Extract the (x, y) coordinate from the center of the cell holding the provided text.  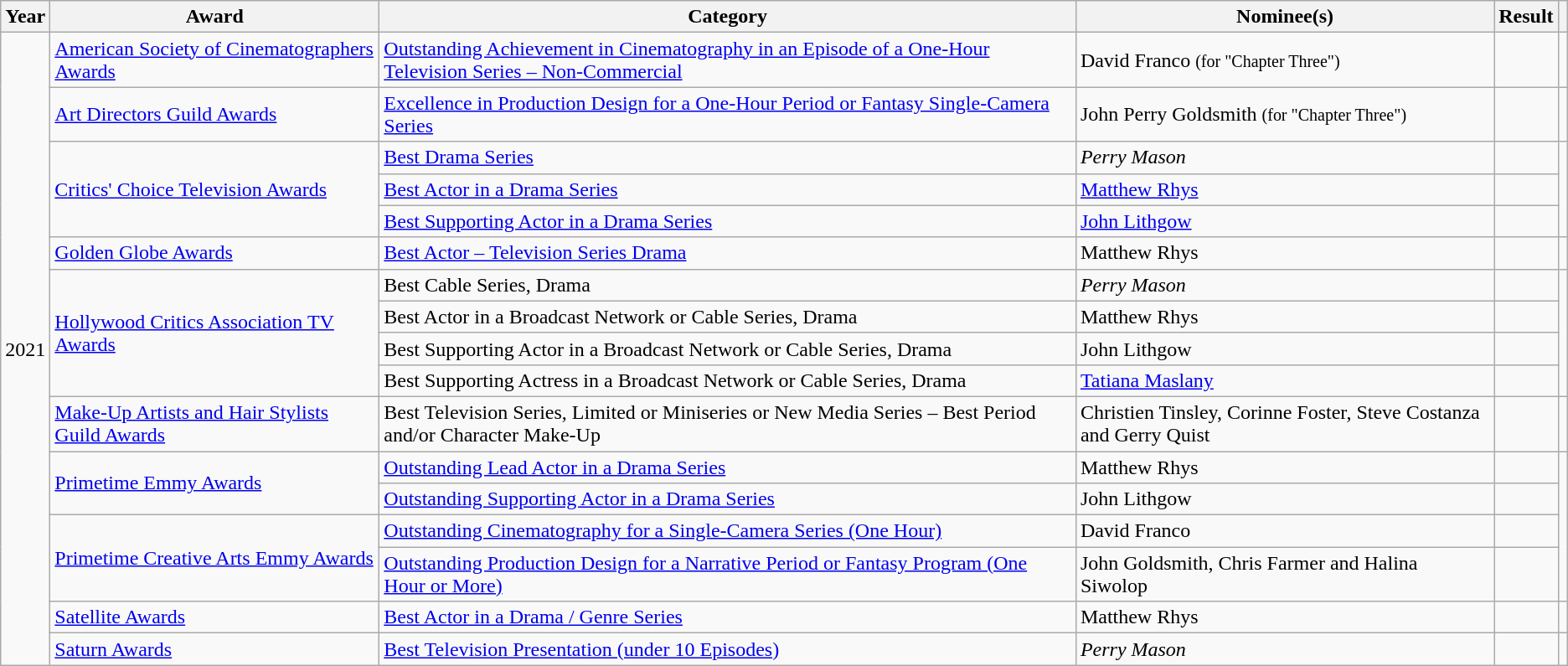
Nominee(s) (1285, 17)
Critics' Choice Television Awards (214, 189)
Outstanding Achievement in Cinematography in an Episode of a One-Hour Television Series – Non-Commercial (728, 60)
Christien Tinsley, Corinne Foster, Steve Costanza and Gerry Quist (1285, 424)
Saturn Awards (214, 649)
Best Supporting Actor in a Drama Series (728, 221)
Primetime Creative Arts Emmy Awards (214, 558)
Excellence in Production Design for a One-Hour Period or Fantasy Single-Camera Series (728, 114)
Outstanding Cinematography for a Single-Camera Series (One Hour) (728, 531)
John Perry Goldsmith (for "Chapter Three") (1285, 114)
Golden Globe Awards (214, 253)
Best Supporting Actress in a Broadcast Network or Cable Series, Drama (728, 380)
Outstanding Lead Actor in a Drama Series (728, 467)
Tatiana Maslany (1285, 380)
Best Television Presentation (under 10 Episodes) (728, 649)
Best Supporting Actor in a Broadcast Network or Cable Series, Drama (728, 348)
Best Television Series, Limited or Miniseries or New Media Series – Best Period and/or Character Make-Up (728, 424)
John Goldsmith, Chris Farmer and Halina Siwolop (1285, 575)
Make-Up Artists and Hair Stylists Guild Awards (214, 424)
American Society of Cinematographers Awards (214, 60)
Best Actor in a Drama Series (728, 189)
Best Drama Series (728, 157)
Award (214, 17)
David Franco (1285, 531)
Year (25, 17)
Best Cable Series, Drama (728, 285)
Outstanding Production Design for a Narrative Period or Fantasy Program (One Hour or More) (728, 575)
Hollywood Critics Association TV Awards (214, 333)
Result (1526, 17)
Best Actor in a Drama / Genre Series (728, 617)
Art Directors Guild Awards (214, 114)
Primetime Emmy Awards (214, 483)
Best Actor in a Broadcast Network or Cable Series, Drama (728, 317)
Category (728, 17)
Satellite Awards (214, 617)
2021 (25, 348)
Outstanding Supporting Actor in a Drama Series (728, 499)
David Franco (for "Chapter Three") (1285, 60)
Best Actor – Television Series Drama (728, 253)
